Locate the cell with the specified text and output its [x, y] center coordinate. 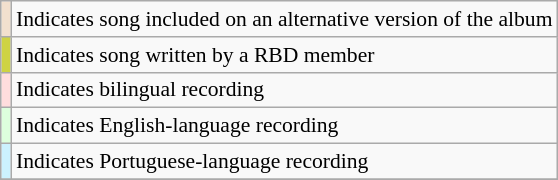
Indicates Portuguese-language recording [284, 162]
Indicates song written by a RBD member [284, 55]
Indicates English-language recording [284, 126]
Indicates bilingual recording [284, 90]
Indicates song included on an alternative version of the album [284, 19]
